Return the [X, Y] coordinate for the center point of the cell that contains the specified text.  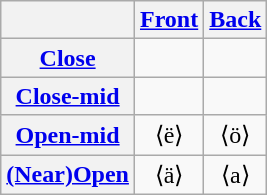
(Near)Open [68, 174]
⟨ä⟩ [168, 174]
Front [168, 20]
Back [236, 20]
Close-mid [68, 96]
Close [68, 58]
⟨ö⟩ [236, 135]
⟨a⟩ [236, 174]
Open-mid [68, 135]
⟨ë⟩ [168, 135]
